Provide the (x, y) coordinate of the cell's center where the given text is located.  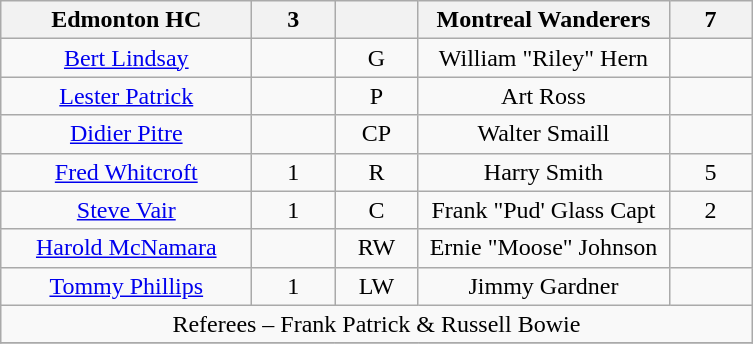
R (376, 172)
Harry Smith (544, 172)
William "Riley" Hern (544, 58)
C (376, 210)
Ernie "Moose" Johnson (544, 248)
5 (710, 172)
3 (294, 20)
Jimmy Gardner (544, 286)
7 (710, 20)
Montreal Wanderers (544, 20)
Didier Pitre (126, 134)
Harold McNamara (126, 248)
Walter Smaill (544, 134)
P (376, 96)
Bert Lindsay (126, 58)
Edmonton HC (126, 20)
Referees – Frank Patrick & Russell Bowie (376, 324)
CP (376, 134)
LW (376, 286)
Frank "Pud' Glass Capt (544, 210)
Tommy Phillips (126, 286)
Lester Patrick (126, 96)
2 (710, 210)
G (376, 58)
Art Ross (544, 96)
Fred Whitcroft (126, 172)
Steve Vair (126, 210)
RW (376, 248)
